Return [X, Y] of the center of cell containing provided text 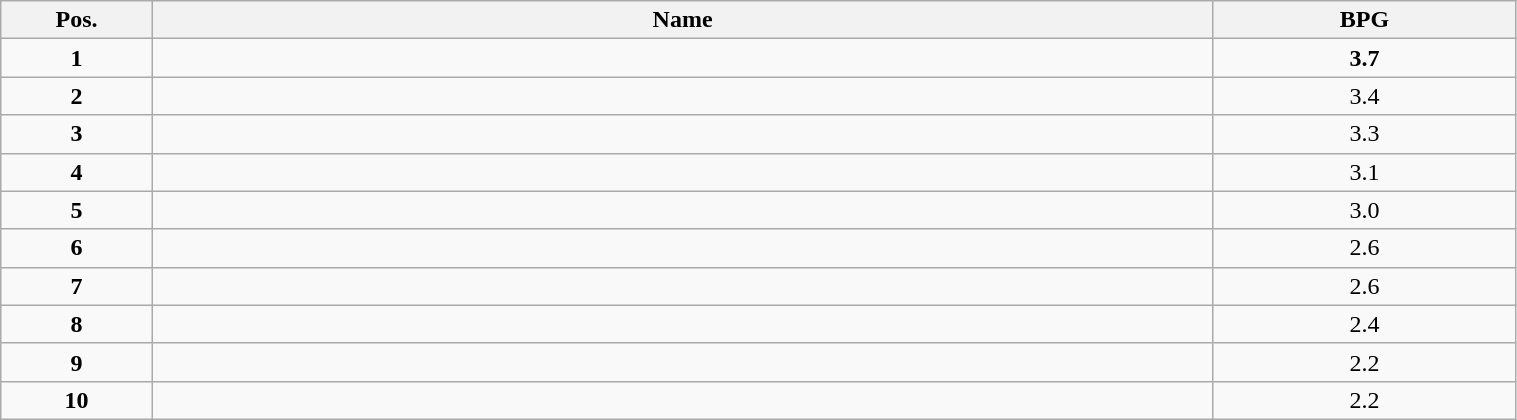
10 [77, 400]
3 [77, 134]
BPG [1364, 20]
Pos. [77, 20]
2 [77, 96]
3.3 [1364, 134]
3.7 [1364, 58]
4 [77, 172]
3.0 [1364, 210]
8 [77, 324]
3.4 [1364, 96]
5 [77, 210]
7 [77, 286]
1 [77, 58]
6 [77, 248]
2.4 [1364, 324]
9 [77, 362]
3.1 [1364, 172]
Name [682, 20]
